Scan for the cell matching the given text and deliver its [X, Y] coordinate at center. 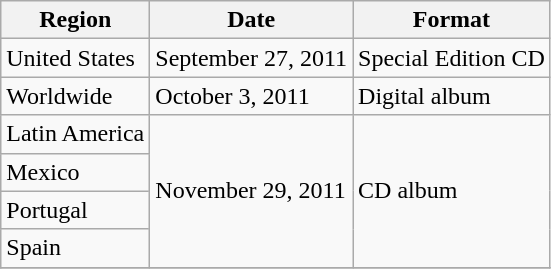
Region [76, 20]
Portugal [76, 210]
October 3, 2011 [252, 96]
September 27, 2011 [252, 58]
CD album [452, 191]
Mexico [76, 172]
Latin America [76, 134]
Date [252, 20]
United States [76, 58]
Special Edition CD [452, 58]
Digital album [452, 96]
November 29, 2011 [252, 191]
Format [452, 20]
Worldwide [76, 96]
Spain [76, 248]
